Determine the (X, Y) coordinate at the center of the cell enclosing the given text.  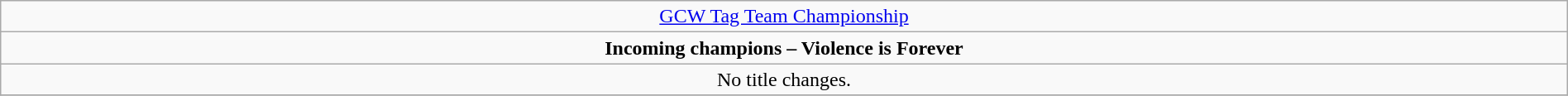
No title changes. (784, 79)
GCW Tag Team Championship (784, 17)
Incoming champions – Violence is Forever (784, 48)
